Search for the cell housing the specified text and yield its [x, y] center coordinate. 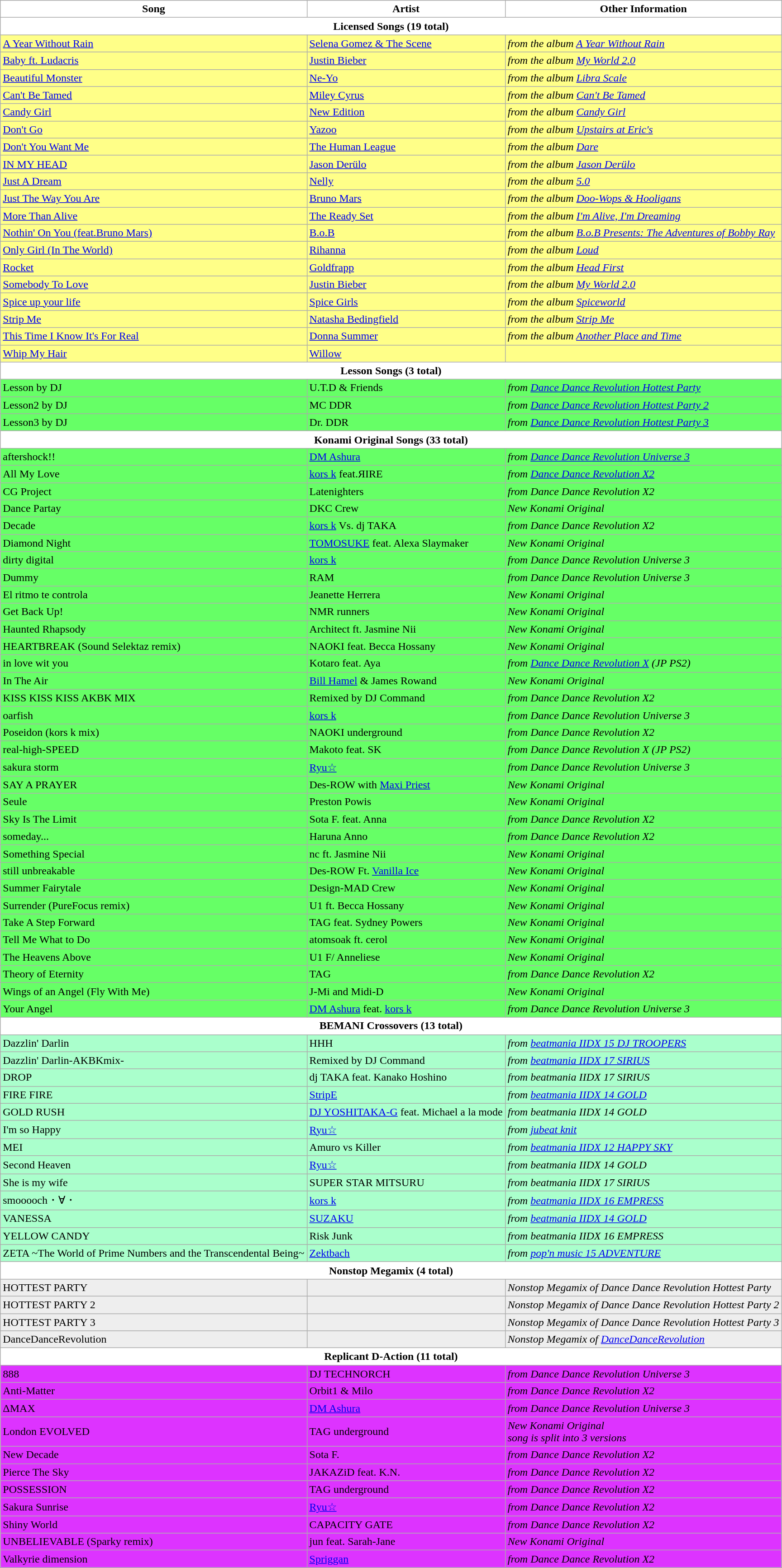
JAKAZiD feat. K.N. [406, 1472]
real-high-SPEED [154, 749]
Spice Girls [406, 302]
Orbit1 & Milo [406, 1391]
Dr. DDR [406, 422]
from the album Can't Be Tamed [644, 95]
SAY A PRAYER [154, 785]
from the album 5.0 [644, 181]
Architect ft. Jasmine Nii [406, 629]
Rihanna [406, 250]
Ne-Yo [406, 78]
from the album I'm Alive, I'm Dreaming [644, 216]
HOTTEST PARTY 2 [154, 1305]
atomsoak ft. cerol [406, 940]
NAOKI underground [406, 732]
Bill Hamel & James Rowand [406, 681]
dirty digital [154, 560]
kors k feat.ЯIRE [406, 474]
smooooch・∀・ [154, 1201]
nc ft. Jasmine Nii [406, 853]
Strip Me [154, 319]
Willow [406, 353]
Take A Step Forward [154, 923]
Don't You Want Me [154, 147]
sakura storm [154, 767]
In The Air [154, 681]
Spriggan [406, 1559]
SUZAKU [406, 1219]
HOTTEST PARTY 3 [154, 1322]
Dummy [154, 577]
ΔMAX [154, 1408]
ZETA ~The World of Prime Numbers and the Transcendental Being~ [154, 1253]
Yazoo [406, 129]
Zektbach [406, 1253]
Summer Fairytale [154, 888]
GOLD RUSH [154, 1112]
NMR runners [406, 612]
from the album Loud [644, 250]
from the album Doo-Wops & Hooligans [644, 198]
888 [154, 1374]
I'm so Happy [154, 1130]
Preston Powis [406, 802]
from the album Jason Derülo [644, 164]
from Dance Dance Revolution Hottest Party [644, 388]
DKC Crew [406, 509]
Nelly [406, 181]
Lesson3 by DJ [154, 422]
Other Information [644, 9]
from Dance Dance Revolution Hottest Party 2 [644, 405]
from the album Strip Me [644, 319]
Seule [154, 802]
still unbreakable [154, 871]
Dazzlin' Darlin [154, 1043]
Pierce The Sky [154, 1472]
Just A Dream [154, 181]
aftershock!! [154, 457]
Whip My Hair [154, 353]
Natasha Bedingfield [406, 319]
DROP [154, 1077]
from the album Candy Girl [644, 112]
This Time I Know It's For Real [154, 336]
She is my wife [154, 1182]
Decade [154, 526]
DJ TECHNORCH [406, 1374]
Theory of Eternity [154, 974]
Design-MAD Crew [406, 888]
Selena Gomez & The Scene [406, 43]
Lesson2 by DJ [154, 405]
BEMANI Crossovers (13 total) [391, 1026]
TAG [406, 974]
kors k Vs. dj TAKA [406, 526]
Goldfrapp [406, 267]
from the album A Year Without Rain [644, 43]
Something Special [154, 853]
POSSESSION [154, 1489]
from the album Dare [644, 147]
The Heavens Above [154, 957]
Nonstop Megamix of Dance Dance Revolution Hottest Party 3 [644, 1322]
Rocket [154, 267]
Des-ROW with Maxi Priest [406, 785]
Wings of an Angel (Fly With Me) [154, 991]
Makoto feat. SK [406, 749]
StripE [406, 1095]
Get Back Up! [154, 612]
Nothin' On You (feat.Bruno Mars) [154, 233]
Lesson Songs (3 total) [391, 371]
UNBELIEVABLE (Sparky remix) [154, 1542]
Only Girl (In The World) [154, 250]
J-Mi and Midi-D [406, 991]
Just The Way You Are [154, 198]
from Dance Dance Revolution Hottest Party 3 [644, 422]
Song [154, 9]
IN MY HEAD [154, 164]
U.T.D & Friends [406, 388]
New Konami Originalsong is split into 3 versions [644, 1432]
Amuro vs Killer [406, 1147]
Nonstop Megamix of Dance Dance Revolution Hottest Party 2 [644, 1305]
New Decade [154, 1455]
FIRE FIRE [154, 1095]
VANESSA [154, 1219]
All My Love [154, 474]
More Than Alive [154, 216]
MC DDR [406, 405]
Risk Junk [406, 1236]
Nonstop Megamix of Dance Dance Revolution Hottest Party [644, 1287]
HHH [406, 1043]
New Edition [406, 112]
Haruna Anno [406, 836]
Second Heaven [154, 1165]
London EVOLVED [154, 1432]
Sota F. [406, 1455]
from jubeat knit [644, 1130]
Sky Is The Limit [154, 819]
Your Angel [154, 1009]
TAG feat. Sydney Powers [406, 923]
Des-ROW Ft. Vanilla Ice [406, 871]
Donna Summer [406, 336]
Latenighters [406, 491]
CAPACITY GATE [406, 1525]
Nonstop Megamix of DanceDanceRevolution [644, 1339]
Licensed Songs (19 total) [391, 26]
from the album Head First [644, 267]
dj TAKA feat. Kanako Hoshino [406, 1077]
A Year Without Rain [154, 43]
Dance Partay [154, 509]
Beautiful Monster [154, 78]
Haunted Rhapsody [154, 629]
Bruno Mars [406, 198]
Shiny World [154, 1525]
Dazzlin' Darlin-AKBKmix- [154, 1060]
Valkyrie dimension [154, 1559]
Diamond Night [154, 543]
Jeanette Herrera [406, 595]
from the album Another Place and Time [644, 336]
Sakura Sunrise [154, 1507]
U1 ft. Becca Hossany [406, 906]
YELLOW CANDY [154, 1236]
from the album Libra Scale [644, 78]
DM Ashura feat. kors k [406, 1009]
Miley Cyrus [406, 95]
jun feat. Sarah-Jane [406, 1542]
TOMOSUKE feat. Alexa Slaymaker [406, 543]
Can't Be Tamed [154, 95]
Don't Go [154, 129]
oarfish [154, 715]
Sota F. feat. Anna [406, 819]
someday... [154, 836]
KISS KISS KISS AKBK MIX [154, 698]
HEARTBREAK (Sound Selektaz remix) [154, 646]
from beatmania IIDX 12 HAPPY SKY [644, 1147]
in love wit you [154, 663]
The Human League [406, 147]
from beatmania IIDX 15 DJ TROOPERS [644, 1043]
from the album B.o.B Presents: The Adventures of Bobby Ray [644, 233]
RAM [406, 577]
The Ready Set [406, 216]
El ritmo te controla [154, 595]
Somebody To Love [154, 285]
U1 F/ Anneliese [406, 957]
Surrender (PureFocus remix) [154, 906]
Poseidon (kors k mix) [154, 732]
Nonstop Megamix (4 total) [391, 1270]
Replicant D-Action (11 total) [391, 1357]
CG Project [154, 491]
Baby ft. Ludacris [154, 61]
SUPER STAR MITSURU [406, 1182]
Anti-Matter [154, 1391]
HOTTEST PARTY [154, 1287]
NAOKI feat. Becca Hossany [406, 646]
Spice up your life [154, 302]
Jason Derülo [406, 164]
DanceDanceRevolution [154, 1339]
Konami Original Songs (33 total) [391, 439]
DJ YOSHITAKA-G feat. Michael a la mode [406, 1112]
Candy Girl [154, 112]
Tell Me What to Do [154, 940]
from pop'n music 15 ADVENTURE [644, 1253]
B.o.B [406, 233]
from the album Upstairs at Eric's [644, 129]
Lesson by DJ [154, 388]
MEI [154, 1147]
Artist [406, 9]
from the album Spiceworld [644, 302]
Kotaro feat. Aya [406, 663]
